Identify which cell holds the provided text, then report its (X, Y) central coordinate. 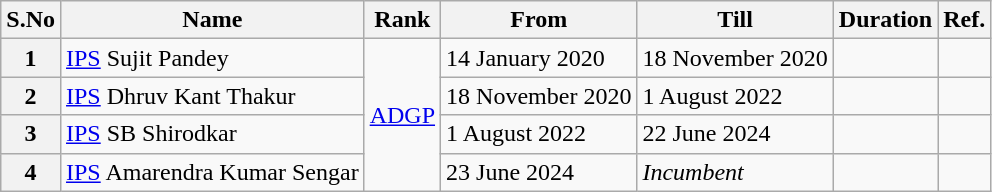
4 (31, 172)
IPS SB Shirodkar (212, 134)
IPS Dhruv Kant Thakur (212, 96)
Name (212, 20)
From (539, 20)
3 (31, 134)
2 (31, 96)
Till (735, 20)
S.No (31, 20)
1 (31, 58)
IPS Sujit Pandey (212, 58)
Ref. (964, 20)
ADGP (402, 115)
23 June 2024 (539, 172)
Duration (885, 20)
Incumbent (735, 172)
IPS Amarendra Kumar Sengar (212, 172)
22 June 2024 (735, 134)
14 January 2020 (539, 58)
Rank (402, 20)
